Search for the cell housing the specified text and yield its (X, Y) center coordinate. 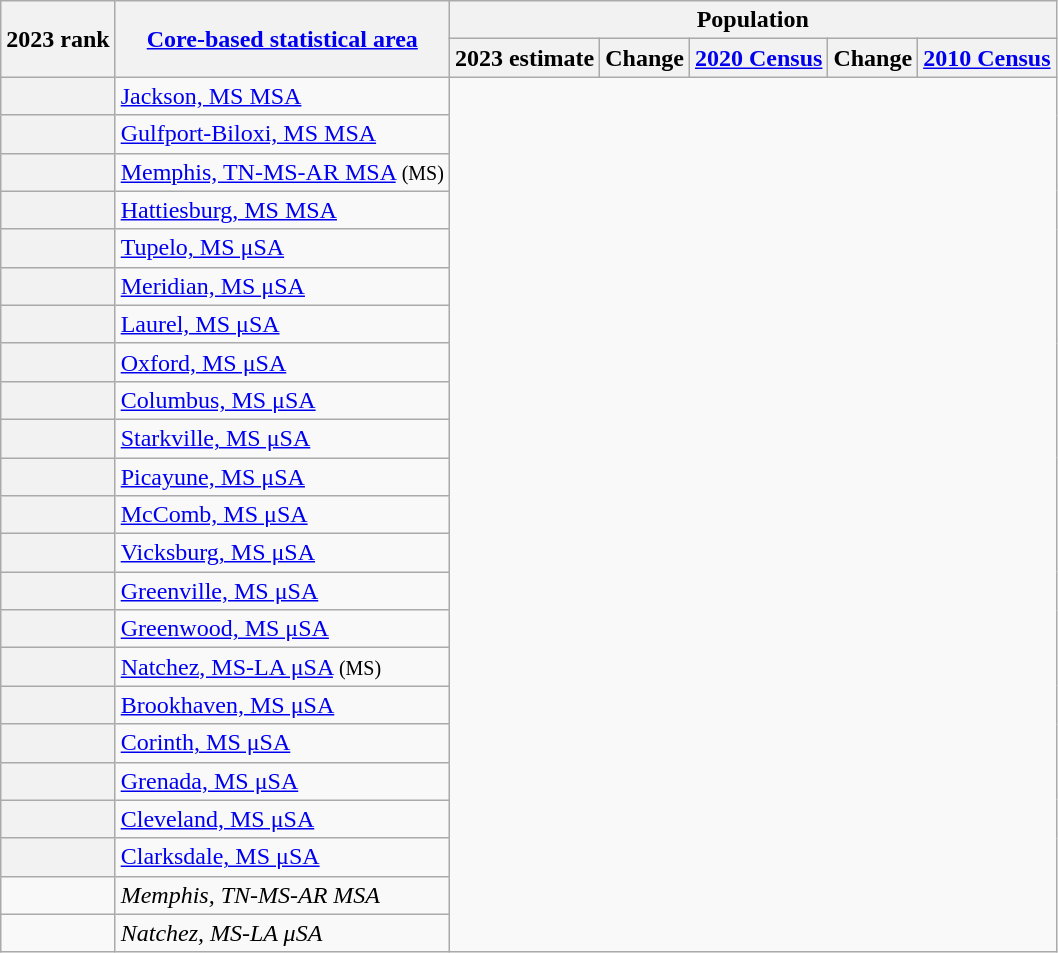
2020 Census (758, 58)
Tupelo, MS μSA (282, 248)
Meridian, MS μSA (282, 286)
Greenwood, MS μSA (282, 629)
Core-based statistical area (282, 39)
McComb, MS μSA (282, 515)
Starkville, MS μSA (282, 438)
2010 Census (987, 58)
Hattiesburg, MS MSA (282, 210)
Natchez, MS-LA μSA (282, 933)
Memphis, TN-MS-AR MSA (MS) (282, 172)
Memphis, TN-MS-AR MSA (282, 895)
Columbus, MS μSA (282, 400)
Brookhaven, MS μSA (282, 705)
Oxford, MS μSA (282, 362)
2023 rank (58, 39)
Cleveland, MS μSA (282, 819)
Grenada, MS μSA (282, 781)
2023 estimate (524, 58)
Vicksburg, MS μSA (282, 553)
Laurel, MS μSA (282, 324)
Jackson, MS MSA (282, 96)
Population (752, 20)
Corinth, MS μSA (282, 743)
Clarksdale, MS μSA (282, 857)
Natchez, MS-LA μSA (MS) (282, 667)
Gulfport-Biloxi, MS MSA (282, 134)
Picayune, MS μSA (282, 477)
Greenville, MS μSA (282, 591)
